Locate the cell with the specified text and output its [X, Y] center coordinate. 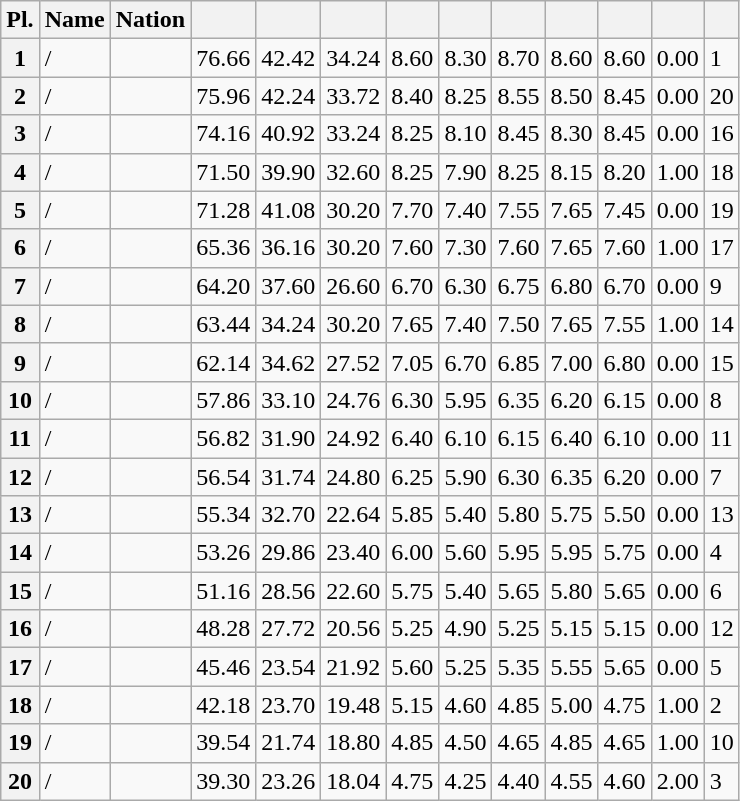
5.00 [572, 705]
62.14 [224, 362]
18.80 [354, 743]
74.16 [224, 134]
4.90 [466, 629]
42.42 [288, 58]
5.55 [572, 667]
71.50 [224, 172]
7.00 [572, 362]
39.90 [288, 172]
39.54 [224, 743]
33.10 [288, 400]
45.46 [224, 667]
41.08 [288, 210]
7.05 [412, 362]
23.26 [288, 781]
63.44 [224, 324]
42.24 [288, 96]
6.00 [412, 553]
71.28 [224, 210]
5.85 [412, 515]
56.54 [224, 477]
5.35 [518, 667]
37.60 [288, 286]
48.28 [224, 629]
8.10 [466, 134]
65.36 [224, 248]
64.20 [224, 286]
4.25 [466, 781]
76.66 [224, 58]
36.16 [288, 248]
8.50 [572, 96]
53.26 [224, 553]
27.52 [354, 362]
6.75 [518, 286]
21.92 [354, 667]
57.86 [224, 400]
20.56 [354, 629]
26.60 [354, 286]
40.92 [288, 134]
22.60 [354, 591]
7.45 [624, 210]
28.56 [288, 591]
32.60 [354, 172]
8.20 [624, 172]
22.64 [354, 515]
27.72 [288, 629]
7.90 [466, 172]
55.34 [224, 515]
19.48 [354, 705]
Pl. [20, 20]
7.70 [412, 210]
21.74 [288, 743]
7.50 [518, 324]
56.82 [224, 438]
51.16 [224, 591]
4.50 [466, 743]
32.70 [288, 515]
23.54 [288, 667]
39.30 [224, 781]
4.40 [518, 781]
5.50 [624, 515]
Nation [150, 20]
8.15 [572, 172]
7.30 [466, 248]
29.86 [288, 553]
33.24 [354, 134]
75.96 [224, 96]
6.85 [518, 362]
5.90 [466, 477]
4.55 [572, 781]
6.25 [412, 477]
8.40 [412, 96]
24.92 [354, 438]
34.62 [288, 362]
23.70 [288, 705]
42.18 [224, 705]
33.72 [354, 96]
8.55 [518, 96]
24.80 [354, 477]
Name [74, 20]
8.70 [518, 58]
23.40 [354, 553]
31.90 [288, 438]
24.76 [354, 400]
31.74 [288, 477]
2.00 [678, 781]
18.04 [354, 781]
